Identify which cell holds the provided text, then report its (X, Y) central coordinate. 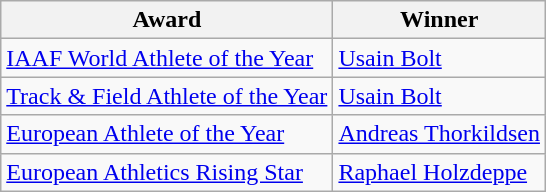
European Athlete of the Year (167, 134)
Award (167, 20)
Winner (440, 20)
IAAF World Athlete of the Year (167, 58)
Track & Field Athlete of the Year (167, 96)
European Athletics Rising Star (167, 172)
Raphael Holzdeppe (440, 172)
Andreas Thorkildsen (440, 134)
